Capture the cell that displays the provided text and extract its (X, Y) central coordinate. 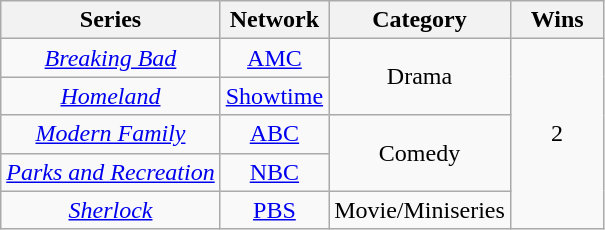
Movie/Miniseries (420, 210)
Network (274, 20)
NBC (274, 172)
Breaking Bad (110, 58)
AMC (274, 58)
Wins (557, 20)
Showtime (274, 96)
Sherlock (110, 210)
Homeland (110, 96)
Category (420, 20)
Modern Family (110, 134)
ABC (274, 134)
Drama (420, 77)
Series (110, 20)
2 (557, 134)
Parks and Recreation (110, 172)
PBS (274, 210)
Comedy (420, 153)
